Pinpoint the cell where the given text exists, returning its [x, y] midpoint coordinate. 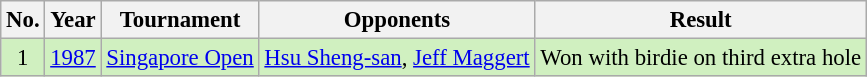
1987 [73, 58]
Year [73, 20]
Result [700, 20]
Opponents [397, 20]
Hsu Sheng-san, Jeff Maggert [397, 58]
No. [23, 20]
Tournament [180, 20]
1 [23, 58]
Singapore Open [180, 58]
Won with birdie on third extra hole [700, 58]
